For the text-containing cell, return its midpoint in (x, y) coordinate format. 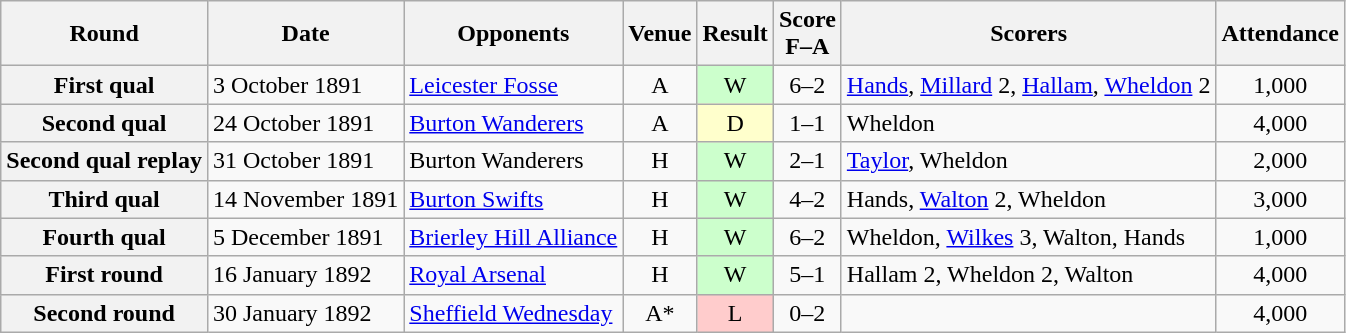
Wheldon (1028, 123)
Taylor, Wheldon (1028, 161)
Leicester Fosse (514, 85)
Royal Arsenal (514, 275)
Second qual replay (104, 161)
5 December 1891 (305, 237)
D (735, 123)
31 October 1891 (305, 161)
16 January 1892 (305, 275)
3 October 1891 (305, 85)
A* (660, 313)
24 October 1891 (305, 123)
Date (305, 34)
2,000 (1280, 161)
Hands, Walton 2, Wheldon (1028, 199)
Burton Swifts (514, 199)
Round (104, 34)
Hands, Millard 2, Hallam, Wheldon 2 (1028, 85)
30 January 1892 (305, 313)
First round (104, 275)
2–1 (807, 161)
First qual (104, 85)
Fourth qual (104, 237)
0–2 (807, 313)
Wheldon, Wilkes 3, Walton, Hands (1028, 237)
5–1 (807, 275)
Second round (104, 313)
Opponents (514, 34)
Venue (660, 34)
Brierley Hill Alliance (514, 237)
Scorers (1028, 34)
ScoreF–A (807, 34)
Sheffield Wednesday (514, 313)
Result (735, 34)
Attendance (1280, 34)
3,000 (1280, 199)
L (735, 313)
4–2 (807, 199)
Second qual (104, 123)
1–1 (807, 123)
14 November 1891 (305, 199)
Third qual (104, 199)
Hallam 2, Wheldon 2, Walton (1028, 275)
